Output the [x, y] coordinate of the center of the cell containing the given text.  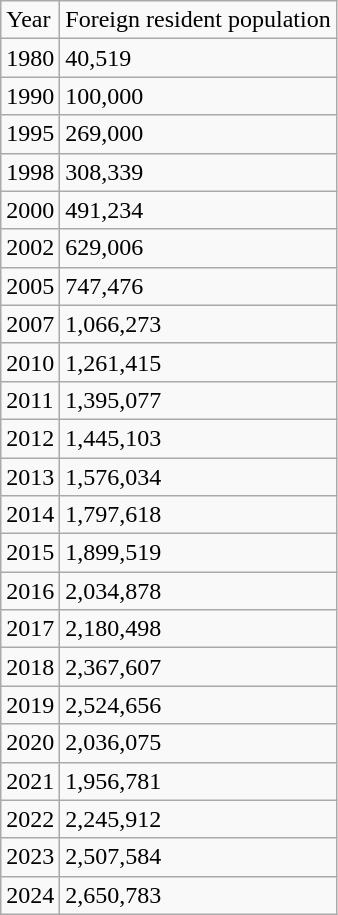
2002 [30, 248]
2017 [30, 629]
2016 [30, 591]
1,445,103 [198, 438]
2,180,498 [198, 629]
Year [30, 20]
1998 [30, 172]
Foreign resident population [198, 20]
1,797,618 [198, 515]
308,339 [198, 172]
2019 [30, 705]
2018 [30, 667]
491,234 [198, 210]
2,034,878 [198, 591]
2011 [30, 400]
2,507,584 [198, 857]
1995 [30, 134]
2021 [30, 781]
2007 [30, 324]
269,000 [198, 134]
2015 [30, 553]
2022 [30, 819]
2,524,656 [198, 705]
2,367,607 [198, 667]
2014 [30, 515]
1,956,781 [198, 781]
1980 [30, 58]
2005 [30, 286]
1990 [30, 96]
2020 [30, 743]
2013 [30, 477]
1,066,273 [198, 324]
1,576,034 [198, 477]
2,650,783 [198, 895]
629,006 [198, 248]
1,395,077 [198, 400]
2023 [30, 857]
747,476 [198, 286]
2024 [30, 895]
100,000 [198, 96]
40,519 [198, 58]
2,036,075 [198, 743]
2010 [30, 362]
1,261,415 [198, 362]
2012 [30, 438]
2000 [30, 210]
2,245,912 [198, 819]
1,899,519 [198, 553]
